Find where the given text appears and provide that cell's center as [x, y] coordinate. 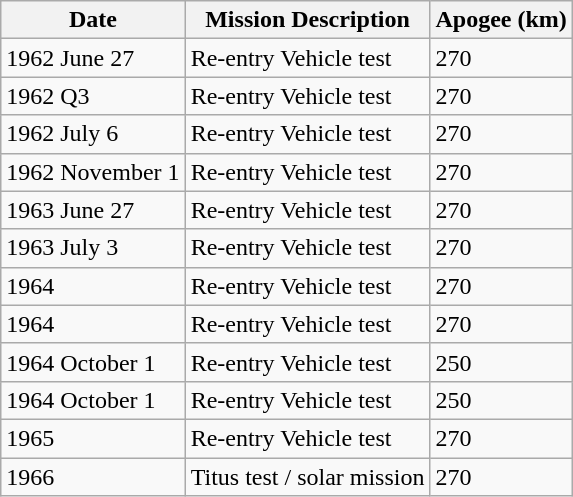
Date [93, 20]
Mission Description [308, 20]
1963 July 3 [93, 248]
1962 June 27 [93, 58]
1962 July 6 [93, 134]
1963 June 27 [93, 210]
1965 [93, 438]
Apogee (km) [501, 20]
1962 Q3 [93, 96]
1962 November 1 [93, 172]
1966 [93, 477]
Titus test / solar mission [308, 477]
